Search for the cell housing the specified text and yield its (x, y) center coordinate. 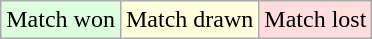
Match lost (316, 20)
Match drawn (189, 20)
Match won (61, 20)
